Find where the given text appears and provide that cell's center as [X, Y] coordinate. 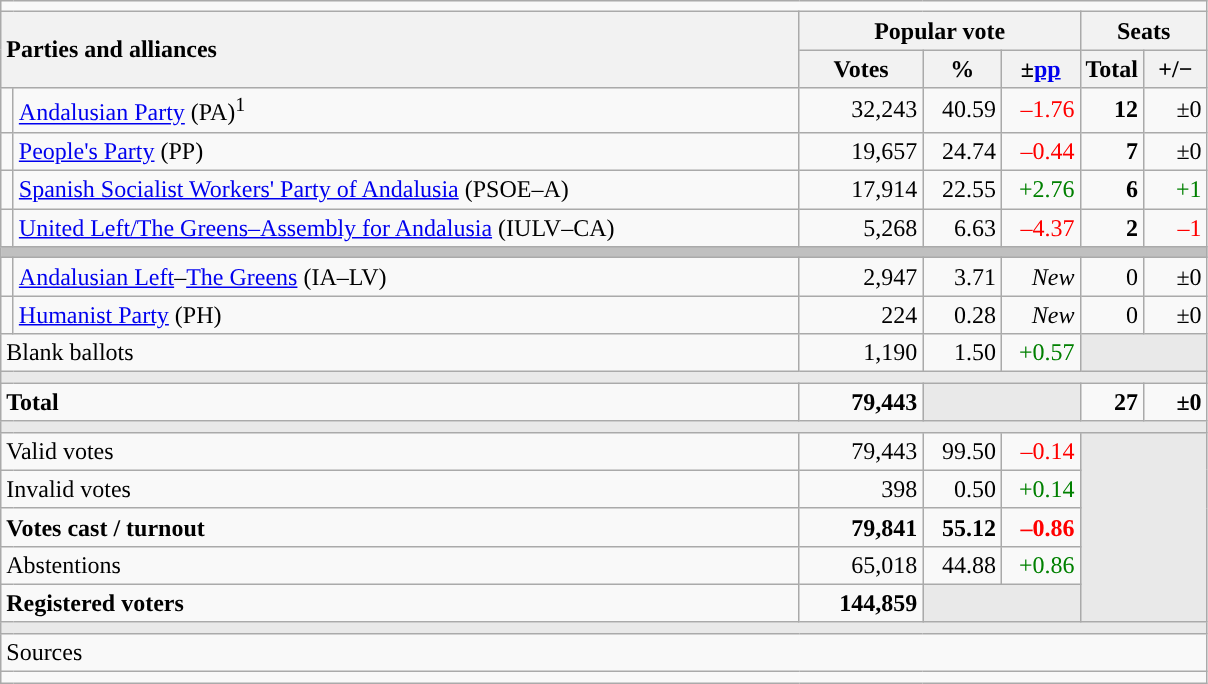
7 [1112, 151]
Popular vote [940, 31]
Valid votes [400, 451]
–1 [1176, 228]
Blank ballots [400, 353]
27 [1112, 402]
24.74 [962, 151]
0.28 [962, 315]
Andalusian Party (PA)1 [406, 110]
6 [1112, 190]
Votes [861, 69]
40.59 [962, 110]
12 [1112, 110]
Seats [1144, 31]
Andalusian Left–The Greens (IA–LV) [406, 277]
Sources [604, 652]
144,859 [861, 603]
2,947 [861, 277]
0.50 [962, 489]
44.88 [962, 565]
6.63 [962, 228]
+1 [1176, 190]
79,841 [861, 527]
Invalid votes [400, 489]
% [962, 69]
–0.86 [1040, 527]
–0.14 [1040, 451]
Parties and alliances [400, 50]
65,018 [861, 565]
1,190 [861, 353]
99.50 [962, 451]
+/− [1176, 69]
5,268 [861, 228]
–0.44 [1040, 151]
Spanish Socialist Workers' Party of Andalusia (PSOE–A) [406, 190]
United Left/The Greens–Assembly for Andalusia (IULV–CA) [406, 228]
55.12 [962, 527]
2 [1112, 228]
3.71 [962, 277]
People's Party (PP) [406, 151]
Registered voters [400, 603]
224 [861, 315]
+0.86 [1040, 565]
1.50 [962, 353]
+0.14 [1040, 489]
Abstentions [400, 565]
Votes cast / turnout [400, 527]
–1.76 [1040, 110]
19,657 [861, 151]
22.55 [962, 190]
17,914 [861, 190]
–4.37 [1040, 228]
398 [861, 489]
±pp [1040, 69]
32,243 [861, 110]
+2.76 [1040, 190]
+0.57 [1040, 353]
Humanist Party (PH) [406, 315]
